Locate the cell with the specified text and output its (x, y) center coordinate. 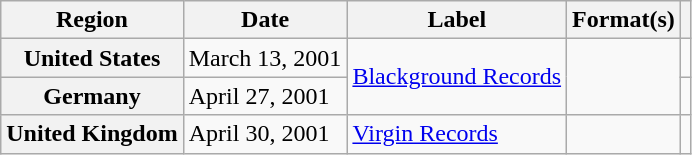
Date (265, 20)
Region (92, 20)
Blackground Records (457, 77)
April 27, 2001 (265, 96)
Format(s) (624, 20)
Virgin Records (457, 134)
April 30, 2001 (265, 134)
Germany (92, 96)
United States (92, 58)
March 13, 2001 (265, 58)
Label (457, 20)
United Kingdom (92, 134)
